Extract the [X, Y] coordinate from the center of the cell holding the provided text.  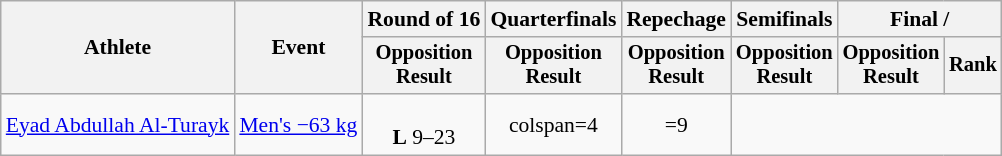
Men's −63 kg [298, 124]
Final / [920, 19]
Semifinals [784, 19]
Event [298, 48]
Quarterfinals [553, 19]
Eyad Abdullah Al-Turayk [118, 124]
Repechage [676, 19]
Athlete [118, 48]
Round of 16 [424, 19]
colspan=4 [553, 124]
Rank [973, 66]
L 9–23 [424, 124]
=9 [676, 124]
